Capture the cell that displays the provided text and extract its (X, Y) central coordinate. 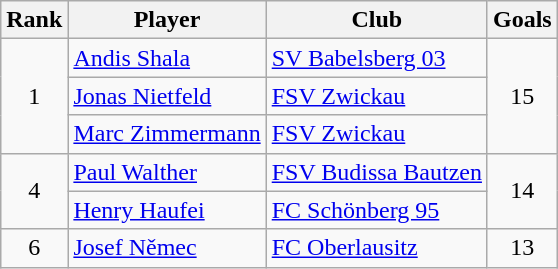
14 (522, 191)
Goals (522, 20)
Josef Němec (167, 248)
Marc Zimmermann (167, 134)
15 (522, 96)
6 (34, 248)
Henry Haufei (167, 210)
Club (376, 20)
1 (34, 96)
Andis Shala (167, 58)
Jonas Nietfeld (167, 96)
Paul Walther (167, 172)
FC Oberlausitz (376, 248)
SV Babelsberg 03 (376, 58)
4 (34, 191)
13 (522, 248)
FSV Budissa Bautzen (376, 172)
FC Schönberg 95 (376, 210)
Player (167, 20)
Rank (34, 20)
